From the cell containing the given text, extract its center point as [X, Y] coordinate. 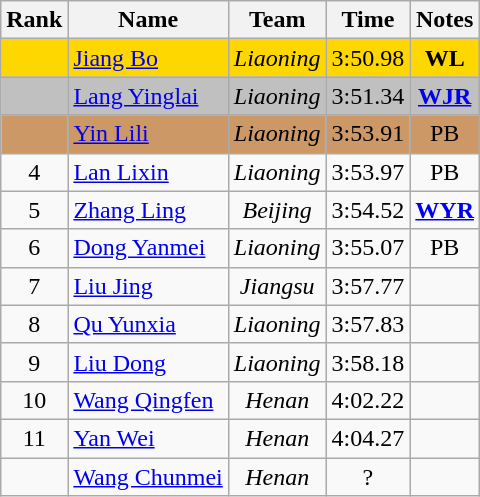
5 [34, 210]
WYR [445, 210]
4:04.27 [368, 438]
11 [34, 438]
7 [34, 286]
Liu Jing [148, 286]
6 [34, 248]
Dong Yanmei [148, 248]
WL [445, 58]
8 [34, 324]
Yin Lili [148, 134]
Lan Lixin [148, 172]
Rank [34, 20]
3:57.83 [368, 324]
Liu Dong [148, 362]
Yan Wei [148, 438]
Team [277, 20]
? [368, 477]
3:53.91 [368, 134]
3:53.97 [368, 172]
Beijing [277, 210]
4:02.22 [368, 400]
3:58.18 [368, 362]
3:54.52 [368, 210]
Qu Yunxia [148, 324]
10 [34, 400]
Jiang Bo [148, 58]
3:57.77 [368, 286]
Wang Chunmei [148, 477]
3:51.34 [368, 96]
Notes [445, 20]
WJR [445, 96]
3:50.98 [368, 58]
4 [34, 172]
Lang Yinglai [148, 96]
Jiangsu [277, 286]
Wang Qingfen [148, 400]
3:55.07 [368, 248]
Time [368, 20]
Zhang Ling [148, 210]
Name [148, 20]
9 [34, 362]
